Return (X, Y) of the center of cell containing provided text 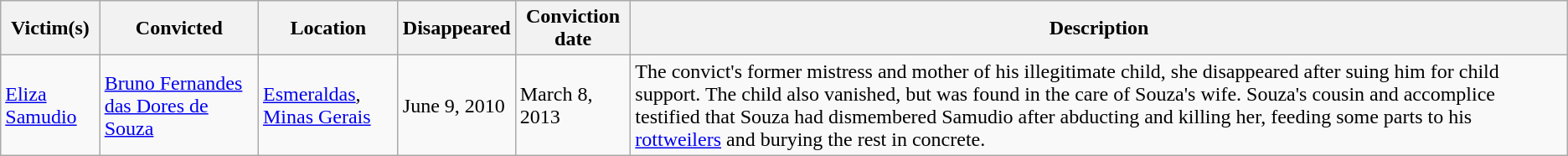
Convicted (179, 29)
Victim(s) (50, 29)
Bruno Fernandes das Dores de Souza (179, 106)
March 8, 2013 (573, 106)
June 9, 2010 (456, 106)
Description (1099, 29)
Esmeraldas, Minas Gerais (328, 106)
Conviction date (573, 29)
Location (328, 29)
Eliza Samudio (50, 106)
Disappeared (456, 29)
